Output the [X, Y] coordinate of the center of the cell containing the given text.  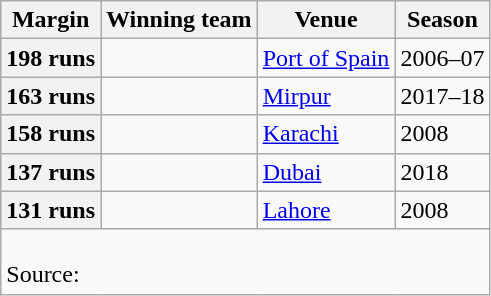
2006–07 [442, 58]
Margin [51, 20]
Dubai [326, 172]
Karachi [326, 134]
Season [442, 20]
Source: [246, 262]
Winning team [178, 20]
198 runs [51, 58]
Lahore [326, 210]
131 runs [51, 210]
Mirpur [326, 96]
Venue [326, 20]
2018 [442, 172]
163 runs [51, 96]
2017–18 [442, 96]
158 runs [51, 134]
137 runs [51, 172]
Port of Spain [326, 58]
